Find where the given text appears and provide that cell's center as (X, Y) coordinate. 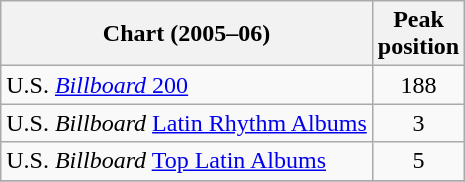
5 (418, 161)
3 (418, 123)
U.S. Billboard 200 (187, 85)
Chart (2005–06) (187, 34)
Peakposition (418, 34)
U.S. Billboard Latin Rhythm Albums (187, 123)
188 (418, 85)
U.S. Billboard Top Latin Albums (187, 161)
